For the text-containing cell, return its midpoint in [X, Y] coordinate format. 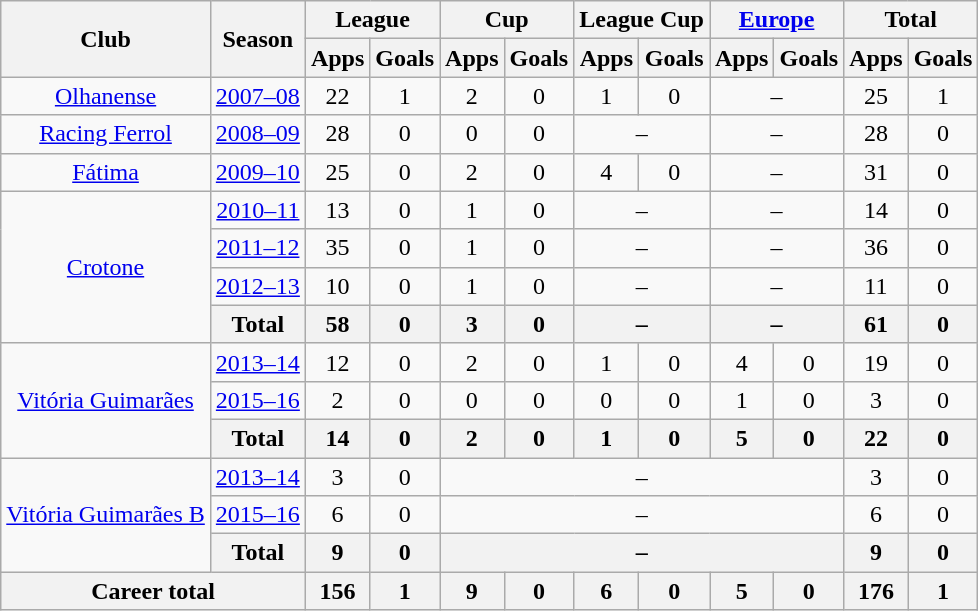
58 [337, 324]
176 [876, 591]
2008–09 [258, 134]
2011–12 [258, 248]
19 [876, 362]
Racing Ferrol [106, 134]
13 [337, 210]
Vitória Guimarães [106, 400]
Vitória Guimarães B [106, 515]
Cup [507, 20]
Crotone [106, 267]
2007–08 [258, 96]
Fátima [106, 172]
10 [337, 286]
11 [876, 286]
12 [337, 362]
31 [876, 172]
2009–10 [258, 172]
35 [337, 248]
61 [876, 324]
36 [876, 248]
156 [337, 591]
Career total [154, 591]
2012–13 [258, 286]
Olhanense [106, 96]
Europe [777, 20]
2010–11 [258, 210]
League Cup [642, 20]
Club [106, 39]
League [372, 20]
Season [258, 39]
